Identify which cell holds the provided text, then report its (x, y) central coordinate. 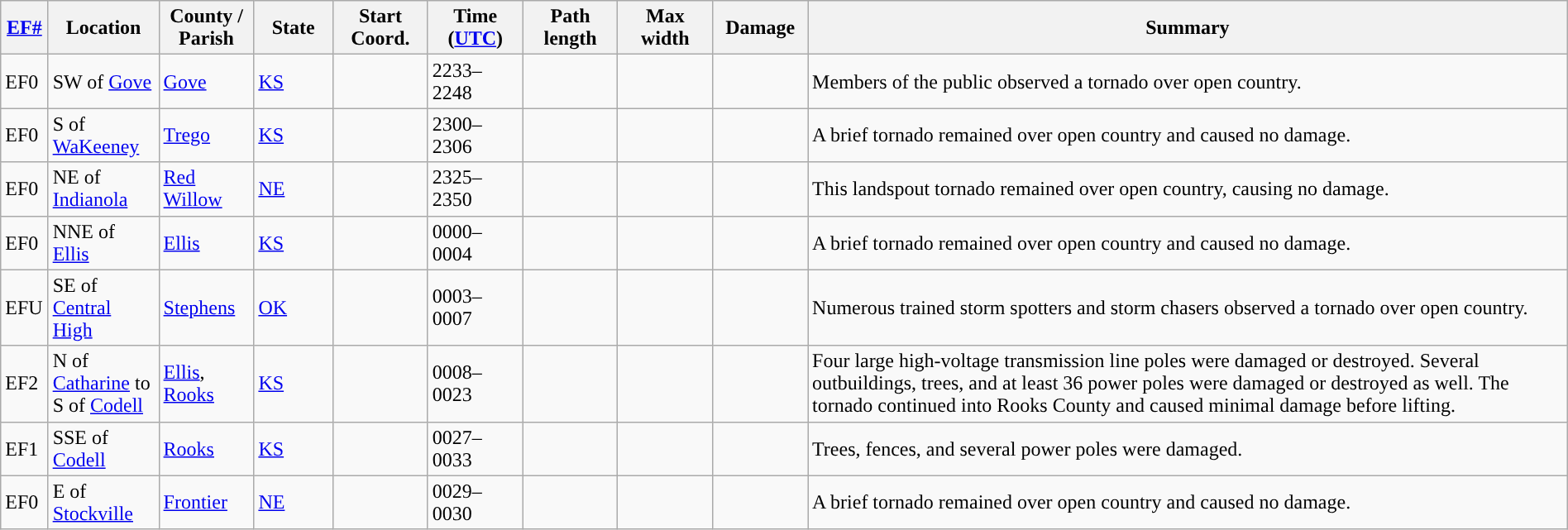
Numerous trained storm spotters and storm chasers observed a tornado over open country. (1188, 308)
Ellis (207, 243)
Location (103, 28)
0029–0030 (475, 503)
EFU (25, 308)
SW of Gove (103, 81)
Trees, fences, and several power poles were damaged. (1188, 448)
EF1 (25, 448)
2233–2248 (475, 81)
2325–2350 (475, 189)
NE of Indianola (103, 189)
SE of Central High (103, 308)
2300–2306 (475, 136)
This landspout tornado remained over open country, causing no damage. (1188, 189)
0003–0007 (475, 308)
EF# (25, 28)
0027–0033 (475, 448)
Gove (207, 81)
Trego (207, 136)
S of WaKeeney (103, 136)
SSE of Codell (103, 448)
Frontier (207, 503)
Start Coord. (380, 28)
N of Catharine to S of Codell (103, 384)
Damage (761, 28)
County / Parish (207, 28)
Members of the public observed a tornado over open country. (1188, 81)
Time (UTC) (475, 28)
Ellis, Rooks (207, 384)
EF2 (25, 384)
E of Stockville (103, 503)
Path length (571, 28)
Summary (1188, 28)
State (294, 28)
0000–0004 (475, 243)
Stephens (207, 308)
NNE of Ellis (103, 243)
Rooks (207, 448)
Max width (665, 28)
Red Willow (207, 189)
0008–0023 (475, 384)
OK (294, 308)
